Return (X, Y) of the center of cell containing provided text 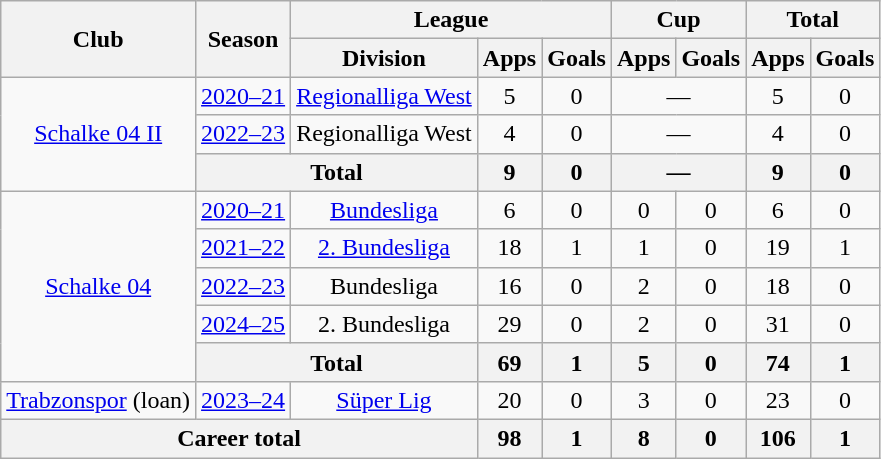
League (452, 20)
Trabzonspor (loan) (98, 400)
Cup (678, 20)
2023–24 (244, 400)
23 (778, 400)
31 (778, 324)
Schalke 04 II (98, 134)
20 (509, 400)
98 (509, 438)
Süper Lig (384, 400)
3 (643, 400)
2021–22 (244, 248)
106 (778, 438)
Career total (240, 438)
Club (98, 39)
29 (509, 324)
69 (509, 362)
74 (778, 362)
Schalke 04 (98, 286)
Division (384, 58)
19 (778, 248)
16 (509, 286)
8 (643, 438)
Season (244, 39)
2024–25 (244, 324)
